For the text-containing cell, return its midpoint in [X, Y] coordinate format. 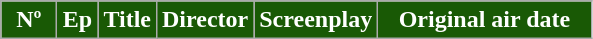
Ep [78, 20]
Nº [29, 20]
Director [204, 20]
Title [128, 20]
Screenplay [316, 20]
Original air date [485, 20]
